Determine the [X, Y] coordinate at the center of the cell enclosing the given text.  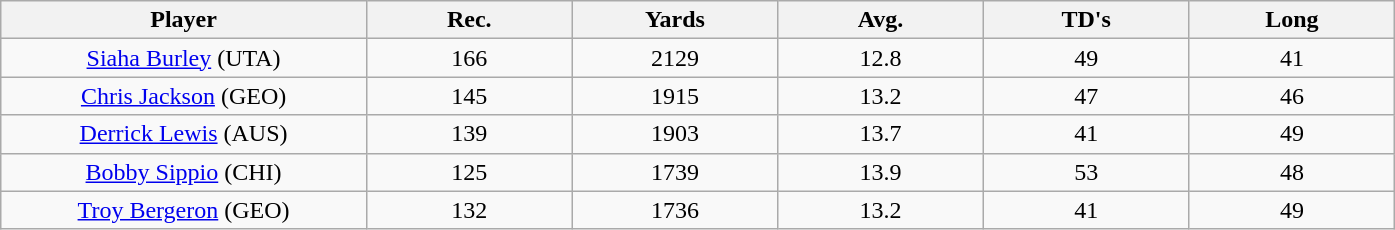
Derrick Lewis (AUS) [184, 134]
12.8 [881, 58]
125 [469, 172]
Avg. [881, 20]
Yards [675, 20]
48 [1292, 172]
13.9 [881, 172]
47 [1086, 96]
53 [1086, 172]
Troy Bergeron (GEO) [184, 210]
Chris Jackson (GEO) [184, 96]
Player [184, 20]
139 [469, 134]
1736 [675, 210]
13.7 [881, 134]
132 [469, 210]
Bobby Sippio (CHI) [184, 172]
46 [1292, 96]
166 [469, 58]
Rec. [469, 20]
1739 [675, 172]
1903 [675, 134]
Siaha Burley (UTA) [184, 58]
2129 [675, 58]
145 [469, 96]
TD's [1086, 20]
Long [1292, 20]
1915 [675, 96]
